For the text-containing cell, return its midpoint in [x, y] coordinate format. 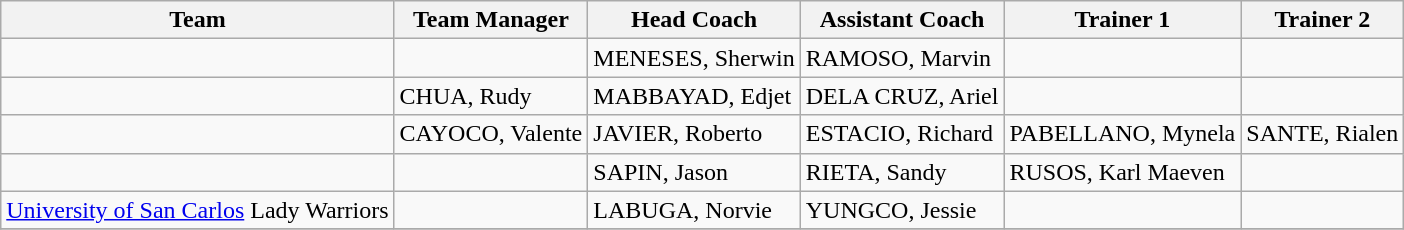
SAPIN, Jason [694, 172]
MABBAYAD, Edjet [694, 96]
RIETA, Sandy [902, 172]
Trainer 1 [1122, 20]
YUNGCO, Jessie [902, 210]
MENESES, Sherwin [694, 58]
PABELLANO, Mynela [1122, 134]
Trainer 2 [1322, 20]
LABUGA, Norvie [694, 210]
DELA CRUZ, Ariel [902, 96]
CHUA, Rudy [491, 96]
ESTACIO, Richard [902, 134]
RUSOS, Karl Maeven [1122, 172]
Head Coach [694, 20]
Assistant Coach [902, 20]
University of San Carlos Lady Warriors [198, 210]
Team [198, 20]
JAVIER, Roberto [694, 134]
Team Manager [491, 20]
SANTE, Rialen [1322, 134]
RAMOSO, Marvin [902, 58]
CAYOCO, Valente [491, 134]
